Identify which cell holds the provided text, then report its [X, Y] central coordinate. 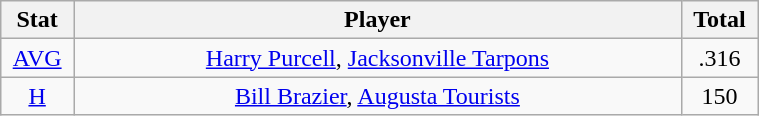
Player [378, 20]
Stat [38, 20]
H [38, 96]
Bill Brazier, Augusta Tourists [378, 96]
Total [719, 20]
Harry Purcell, Jacksonville Tarpons [378, 58]
150 [719, 96]
AVG [38, 58]
.316 [719, 58]
